Output the (X, Y) coordinate of the center of the cell containing the given text.  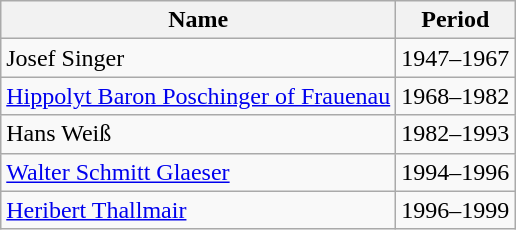
Hippolyt Baron Poschinger of Frauenau (198, 96)
Name (198, 20)
Heribert Thallmair (198, 210)
Walter Schmitt Glaeser (198, 172)
1982–1993 (456, 134)
1947–1967 (456, 58)
1968–1982 (456, 96)
Josef Singer (198, 58)
Hans Weiß (198, 134)
1994–1996 (456, 172)
1996–1999 (456, 210)
Period (456, 20)
